Provide the (x, y) coordinate of the cell's center where the given text is located.  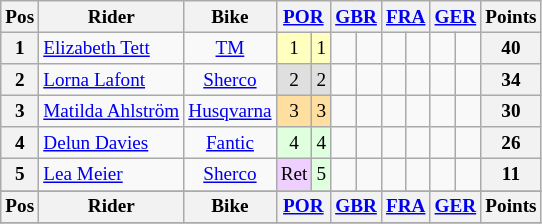
Matilda Ahlström (112, 111)
Ret (294, 175)
Lorna Lafont (112, 80)
Lea Meier (112, 175)
26 (511, 143)
TM (230, 48)
Fantic (230, 143)
Elizabeth Tett (112, 48)
11 (511, 175)
30 (511, 111)
Delun Davies (112, 143)
Husqvarna (230, 111)
34 (511, 80)
40 (511, 48)
